Extract the [X, Y] coordinate from the center of the cell holding the provided text.  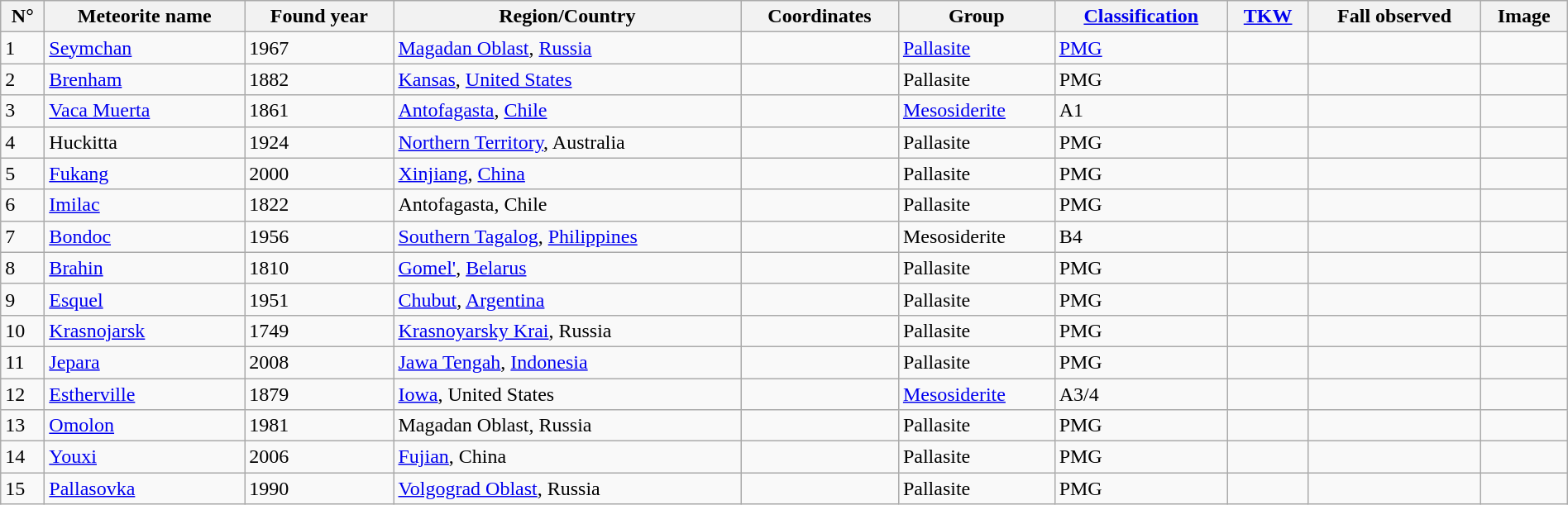
Region/Country [567, 17]
Meteorite name [145, 17]
Xinjiang, China [567, 174]
1990 [319, 488]
Fukang [145, 174]
Volgograd Oblast, Russia [567, 488]
Krasnojarsk [145, 331]
Coordinates [820, 17]
Fujian, China [567, 457]
A3/4 [1141, 394]
Gomel', Belarus [567, 268]
Iowa, United States [567, 394]
Chubut, Argentina [567, 299]
6 [23, 205]
Classification [1141, 17]
15 [23, 488]
Jepara [145, 362]
Pallasovka [145, 488]
12 [23, 394]
1810 [319, 268]
2006 [319, 457]
1967 [319, 48]
Southern Tagalog, Philippines [567, 236]
Esquel [145, 299]
TKW [1267, 17]
Imilac [145, 205]
A1 [1141, 111]
1956 [319, 236]
Northern Territory, Australia [567, 142]
1924 [319, 142]
3 [23, 111]
1 [23, 48]
5 [23, 174]
Omolon [145, 426]
10 [23, 331]
2000 [319, 174]
1749 [319, 331]
1822 [319, 205]
2008 [319, 362]
Krasnoyarsky Krai, Russia [567, 331]
Youxi [145, 457]
Vaca Muerta [145, 111]
Image [1523, 17]
1882 [319, 79]
Brenham [145, 79]
1861 [319, 111]
11 [23, 362]
1879 [319, 394]
1951 [319, 299]
Fall observed [1394, 17]
Seymchan [145, 48]
Jawa Tengah, Indonesia [567, 362]
N° [23, 17]
Brahin [145, 268]
8 [23, 268]
Group [976, 17]
14 [23, 457]
Estherville [145, 394]
Huckitta [145, 142]
4 [23, 142]
2 [23, 79]
1981 [319, 426]
13 [23, 426]
B4 [1141, 236]
Bondoc [145, 236]
Kansas, United States [567, 79]
7 [23, 236]
9 [23, 299]
Found year [319, 17]
